Return (X, Y) of the center of cell containing provided text 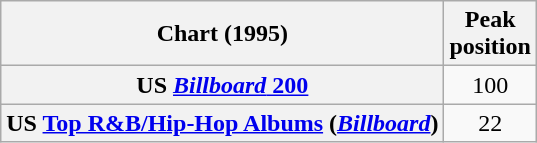
Peak position (490, 34)
US Billboard 200 (222, 85)
Chart (1995) (222, 34)
100 (490, 85)
22 (490, 123)
US Top R&B/Hip-Hop Albums (Billboard) (222, 123)
